Extract the (X, Y) coordinate from the center of the cell holding the provided text.  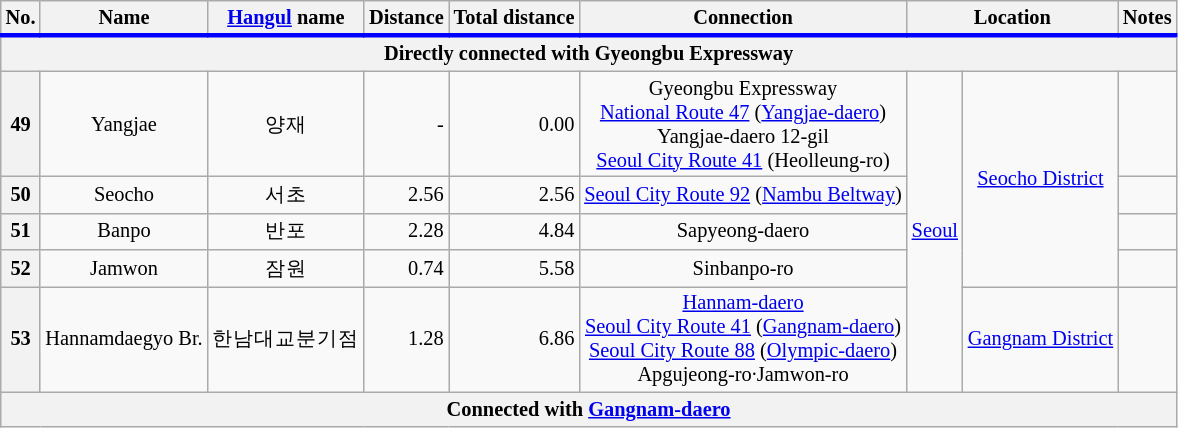
서초 (286, 194)
50 (21, 194)
Gyeongbu ExpresswayNational Route 47 (Yangjae-daero)Yangjae-daero 12-gilSeoul City Route 41 (Heolleung-ro) (742, 124)
53 (21, 339)
Hannamdaegyo Br. (124, 339)
6.86 (514, 339)
Connected with Gangnam-daero (589, 409)
Seoul City Route 92 (Nambu Beltway) (742, 194)
Seoul (935, 232)
No. (21, 18)
51 (21, 232)
4.84 (514, 232)
0.74 (406, 268)
2.28 (406, 232)
52 (21, 268)
49 (21, 124)
Hannam-daeroSeoul City Route 41 (Gangnam-daero)Seoul City Route 88 (Olympic-daero)Apgujeong-ro·Jamwon-ro (742, 339)
0.00 (514, 124)
1.28 (406, 339)
Connection (742, 18)
Notes (1147, 18)
Location (1012, 18)
Hangul name (286, 18)
Seocho District (1040, 179)
Sinbanpo-ro (742, 268)
Jamwon (124, 268)
Total distance (514, 18)
- (406, 124)
Name (124, 18)
한남대교분기점 (286, 339)
Banpo (124, 232)
양재 (286, 124)
Seocho (124, 194)
Distance (406, 18)
반포 (286, 232)
잠원 (286, 268)
Sapyeong-daero (742, 232)
Directly connected with Gyeongbu Expressway (589, 54)
5.58 (514, 268)
Yangjae (124, 124)
Gangnam District (1040, 339)
